Return (X, Y) of the center of cell containing provided text 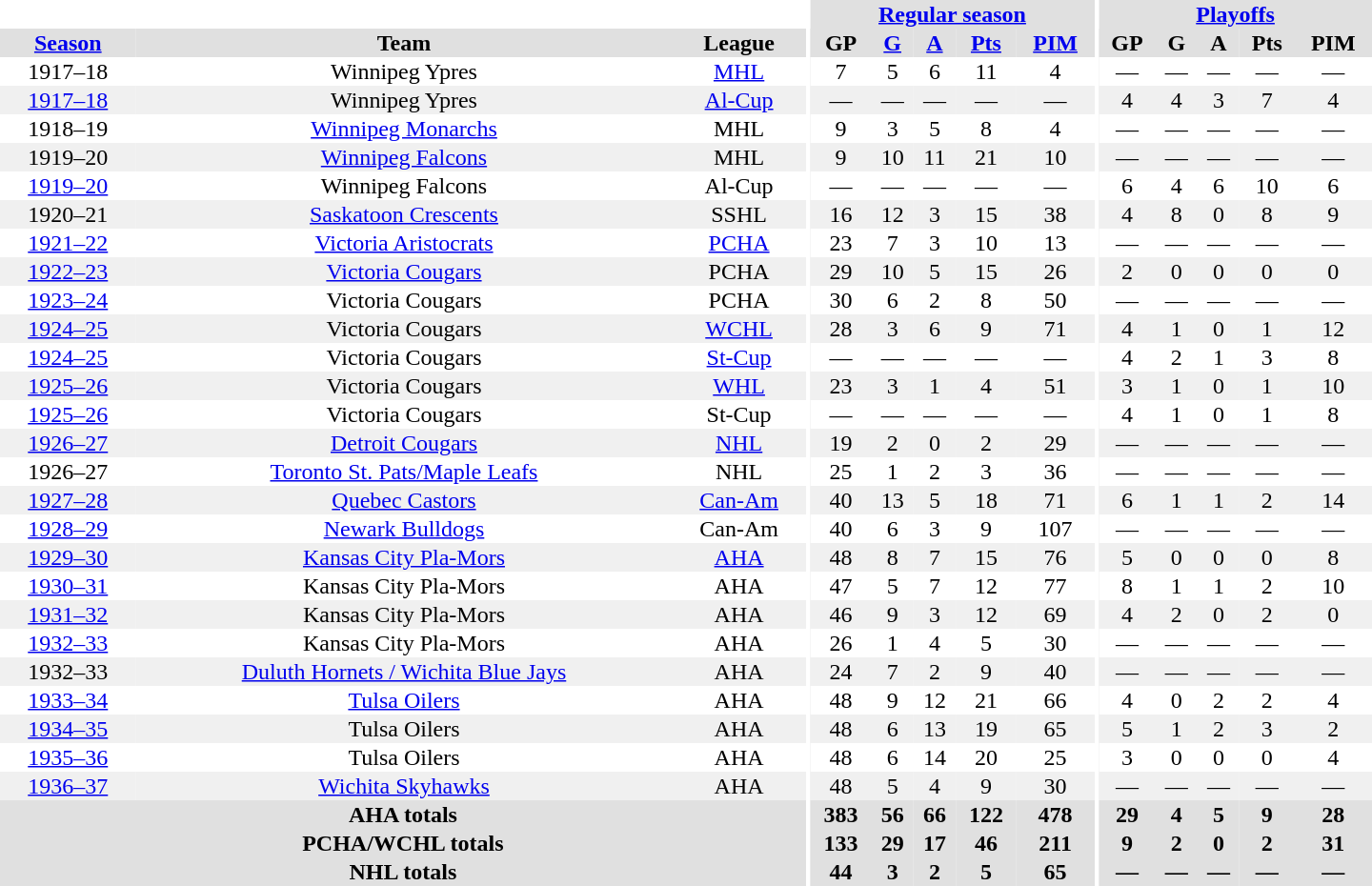
1929–30 (69, 557)
17 (935, 843)
383 (841, 815)
1920–21 (69, 214)
1933–34 (69, 700)
Quebec Castors (404, 500)
76 (1056, 557)
16 (841, 214)
1928–29 (69, 529)
Duluth Hornets / Wichita Blue Jays (404, 672)
133 (841, 843)
Regular season (953, 14)
WHL (738, 386)
77 (1056, 586)
51 (1056, 386)
478 (1056, 815)
18 (986, 500)
Saskatoon Crescents (404, 214)
1927–28 (69, 500)
AHA totals (403, 815)
38 (1056, 214)
Winnipeg Monarchs (404, 129)
47 (841, 586)
SSHL (738, 214)
Wichita Skyhawks (404, 786)
1931–32 (69, 614)
69 (1056, 614)
WCHL (738, 329)
Victoria Aristocrats (404, 243)
1934–35 (69, 729)
1935–36 (69, 757)
NHL totals (403, 872)
1930–31 (69, 586)
211 (1056, 843)
Team (404, 43)
1918–19 (69, 129)
31 (1333, 843)
1921–22 (69, 243)
50 (1056, 300)
107 (1056, 529)
24 (841, 672)
1936–37 (69, 786)
20 (986, 757)
Newark Bulldogs (404, 529)
44 (841, 872)
Season (69, 43)
League (738, 43)
Toronto St. Pats/Maple Leafs (404, 472)
122 (986, 815)
1922–23 (69, 272)
Playoffs (1235, 14)
36 (1056, 472)
PCHA/WCHL totals (403, 843)
Detroit Cougars (404, 443)
1923–24 (69, 300)
56 (893, 815)
